Extract the [x, y] coordinate from the center of the cell holding the provided text.  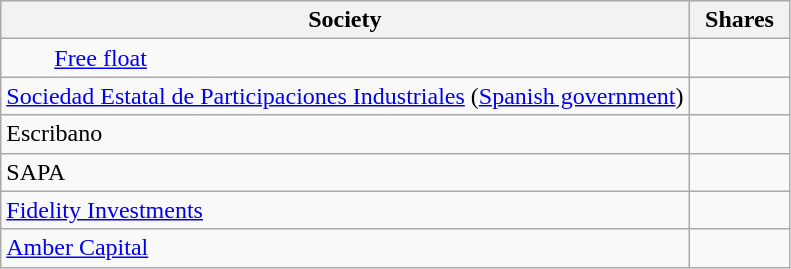
Fidelity Investments [345, 210]
Amber Capital [345, 248]
Society [345, 20]
Shares [740, 20]
Escribano [345, 134]
SAPA [345, 172]
Sociedad Estatal de Participaciones Industriales (Spanish government) [345, 96]
Free float [345, 58]
